For the text-containing cell, return its midpoint in [X, Y] coordinate format. 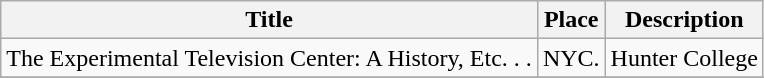
Description [684, 20]
The Experimental Television Center: A History, Etc. . . [270, 58]
NYC. [571, 58]
Hunter College [684, 58]
Place [571, 20]
Title [270, 20]
